Provide the (x, y) coordinate of the cell's center where the given text is located.  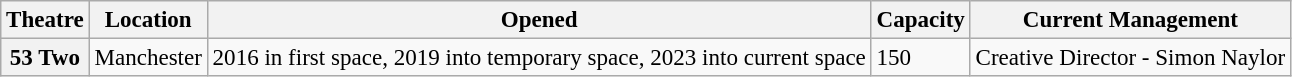
Creative Director - Simon Naylor (1130, 58)
2016 in first space, 2019 into temporary space, 2023 into current space (539, 58)
Opened (539, 20)
Manchester (148, 58)
Location (148, 20)
53 Two (45, 58)
Capacity (920, 20)
Theatre (45, 20)
150 (920, 58)
Current Management (1130, 20)
